Determine the [x, y] coordinate at the center of the cell enclosing the given text.  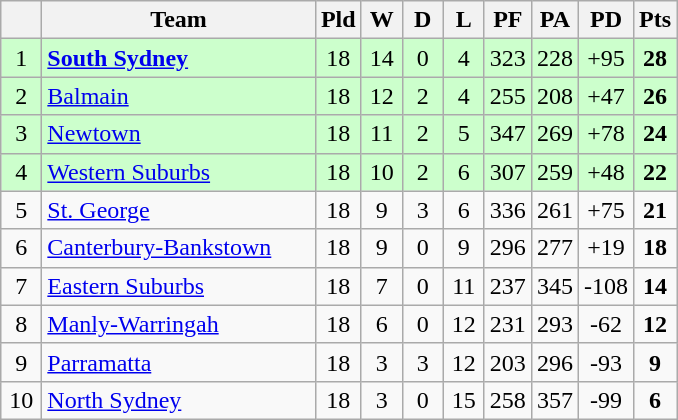
+75 [606, 210]
357 [554, 400]
-108 [606, 286]
231 [508, 324]
+48 [606, 172]
North Sydney [179, 400]
+95 [606, 58]
Manly-Warringah [179, 324]
1 [22, 58]
24 [654, 134]
+47 [606, 96]
+78 [606, 134]
St. George [179, 210]
Pts [654, 20]
293 [554, 324]
PA [554, 20]
Parramatta [179, 362]
Newtown [179, 134]
Eastern Suburbs [179, 286]
21 [654, 210]
345 [554, 286]
D [422, 20]
PD [606, 20]
+19 [606, 248]
-99 [606, 400]
L [464, 20]
Balmain [179, 96]
15 [464, 400]
255 [508, 96]
W [382, 20]
26 [654, 96]
261 [554, 210]
258 [508, 400]
Canterbury-Bankstown [179, 248]
Team [179, 20]
8 [22, 324]
PF [508, 20]
28 [654, 58]
South Sydney [179, 58]
-93 [606, 362]
336 [508, 210]
208 [554, 96]
277 [554, 248]
323 [508, 58]
-62 [606, 324]
228 [554, 58]
203 [508, 362]
269 [554, 134]
237 [508, 286]
22 [654, 172]
Western Suburbs [179, 172]
Pld [338, 20]
307 [508, 172]
347 [508, 134]
259 [554, 172]
